Extract the (x, y) coordinate from the center of the cell holding the provided text.  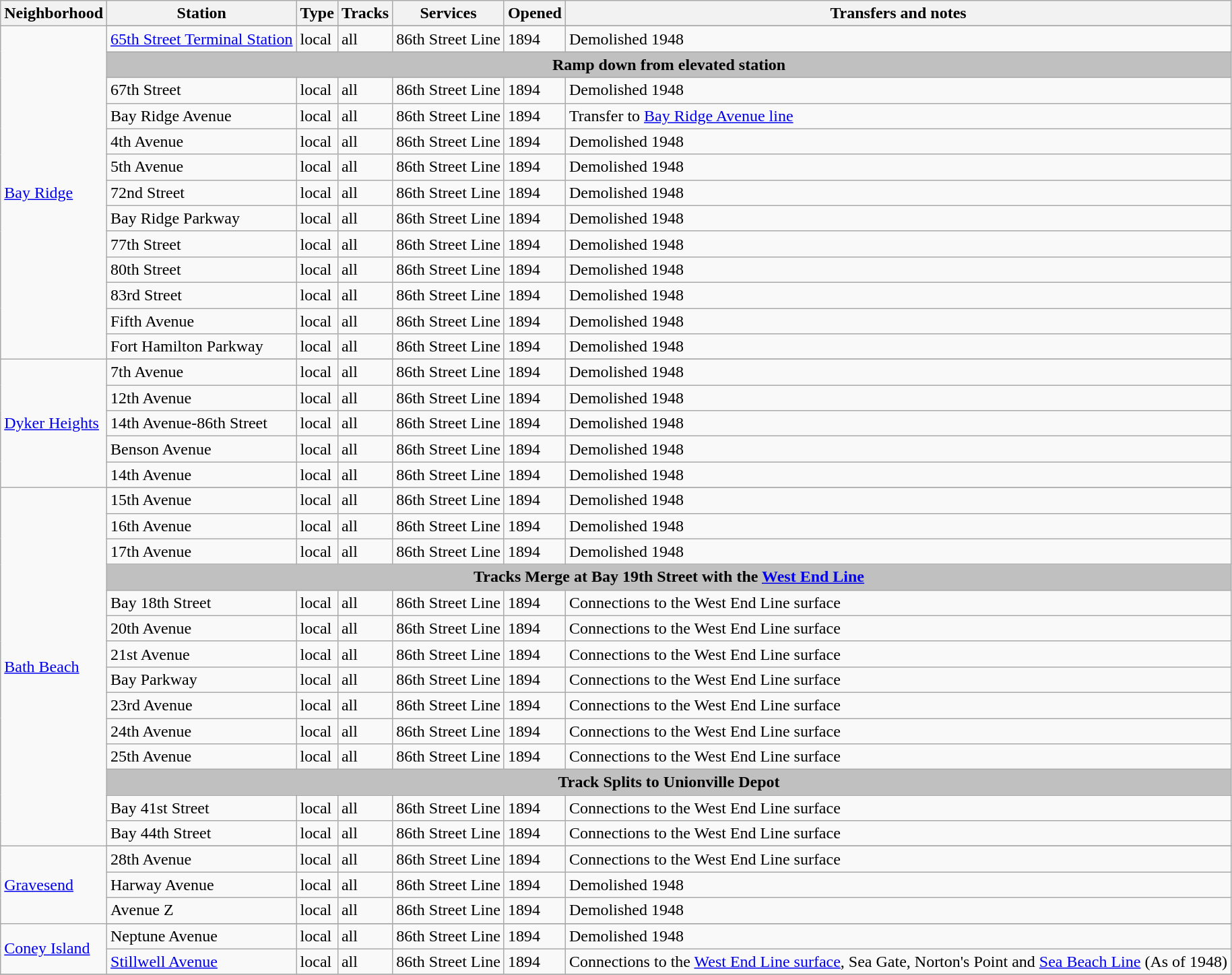
Neighborhood (54, 13)
24th Avenue (202, 731)
28th Avenue (202, 859)
12th Avenue (202, 398)
Bay 18th Street (202, 603)
Avenue Z (202, 910)
Gravesend (54, 885)
Station (202, 13)
Harway Avenue (202, 885)
Services (449, 13)
25th Avenue (202, 757)
Tracks (365, 13)
Transfer to Bay Ridge Avenue line (898, 116)
Type (317, 13)
Bay 41st Street (202, 808)
72nd Street (202, 193)
Fort Hamilton Parkway (202, 347)
5th Avenue (202, 167)
80th Street (202, 269)
14th Avenue (202, 475)
Fifth Avenue (202, 321)
Tracks Merge at Bay 19th Street with the West End Line (670, 577)
77th Street (202, 244)
4th Avenue (202, 141)
Connections to the West End Line surface, Sea Gate, Norton's Point and Sea Beach Line (As of 1948) (898, 962)
Bay Ridge Parkway (202, 218)
15th Avenue (202, 500)
20th Avenue (202, 628)
67th Street (202, 90)
Bay Ridge Avenue (202, 116)
21st Avenue (202, 654)
Bay Parkway (202, 679)
16th Avenue (202, 526)
Dyker Heights (54, 424)
Transfers and notes (898, 13)
14th Avenue-86th Street (202, 424)
23rd Avenue (202, 705)
65th Street Terminal Station (202, 39)
Bay Ridge (54, 193)
Stillwell Avenue (202, 962)
Ramp down from elevated station (670, 65)
Opened (535, 13)
Track Splits to Unionville Depot (670, 782)
7th Avenue (202, 372)
Coney Island (54, 949)
17th Avenue (202, 551)
83rd Street (202, 295)
Bay 44th Street (202, 834)
Neptune Avenue (202, 936)
Bath Beach (54, 667)
Benson Avenue (202, 449)
